Pinpoint the cell where the given text exists, returning its [x, y] midpoint coordinate. 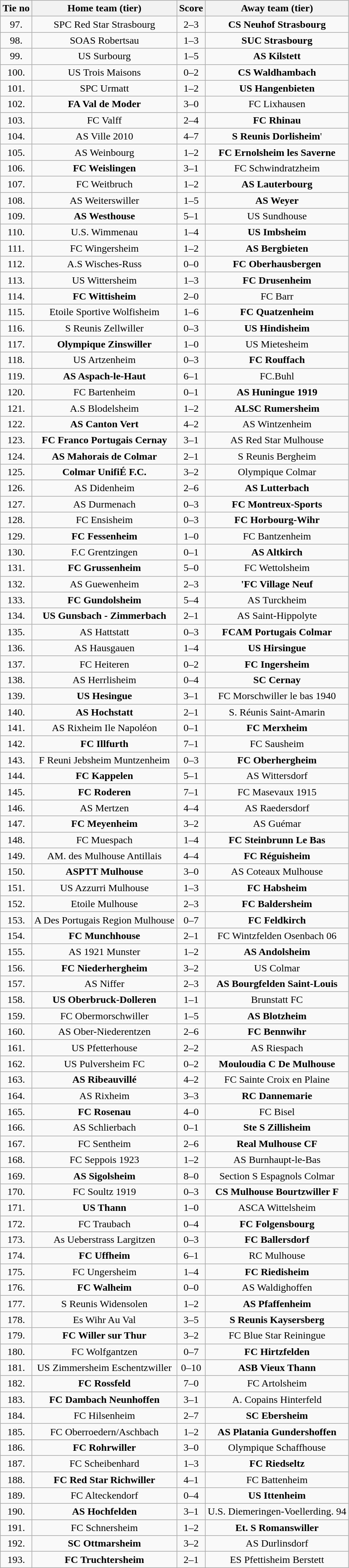
FC Blue Star Reiningue [277, 1336]
3–5 [191, 1320]
FC Illfurth [104, 744]
111. [16, 248]
US Thann [104, 1208]
FC Ballersdorf [277, 1240]
121. [16, 408]
FC Truchtersheim [104, 1560]
157. [16, 984]
161. [16, 1048]
FC Wittisheim [104, 296]
193. [16, 1560]
SC Ebersheim [277, 1415]
AS Bergbieten [277, 248]
FC Morschwiller le bas 1940 [277, 696]
160. [16, 1032]
FC Feldkirch [277, 920]
158. [16, 1000]
170. [16, 1192]
ASCA Wittelsheim [277, 1208]
FC Barr [277, 296]
Et. S Romanswiller [277, 1528]
104. [16, 136]
'FC Village Neuf [277, 584]
FC Ingersheim [277, 664]
SOAS Robertsau [104, 40]
FC Masevaux 1915 [277, 792]
AS Bourgfelden Saint-Louis [277, 984]
SUC Strasbourg [277, 40]
141. [16, 728]
AS Andolsheim [277, 952]
FC Sausheim [277, 744]
149. [16, 856]
US Imbsheim [277, 232]
FC Oberhergheim [277, 760]
US Pfetterhouse [104, 1048]
Section S Espagnols Colmar [277, 1176]
FC Hilsenheim [104, 1415]
ALSC Rumersheim [277, 408]
FC Rouffach [277, 360]
A. Copains Hinterfeld [277, 1400]
CS Waldhambach [277, 72]
132. [16, 584]
FC Alteckendorf [104, 1496]
FC Traubach [104, 1224]
2–2 [191, 1048]
124. [16, 456]
US Mietesheim [277, 344]
FC Habsheim [277, 888]
191. [16, 1528]
134. [16, 616]
Etoile Sportive Wolfisheim [104, 312]
151. [16, 888]
AS Aspach-le-Haut [104, 376]
146. [16, 808]
97. [16, 24]
8–0 [191, 1176]
FC Horbourg-Wihr [277, 520]
159. [16, 1016]
129. [16, 536]
AS Riespach [277, 1048]
FC Battenheim [277, 1479]
FC Bisel [277, 1112]
FC Bantzenheim [277, 536]
150. [16, 872]
108. [16, 200]
FC Hirtzfelden [277, 1352]
FC Ensisheim [104, 520]
FC Rosenau [104, 1112]
154. [16, 936]
100. [16, 72]
144. [16, 776]
190. [16, 1512]
US Trois Maisons [104, 72]
171. [16, 1208]
FC Obermorschwiller [104, 1016]
Tie no [16, 8]
AS Hochfelden [104, 1512]
A.S Blodelsheim [104, 408]
RC Dannemarie [277, 1096]
FC Folgensbourg [277, 1224]
Away team (tier) [277, 8]
138. [16, 680]
155. [16, 952]
FC Bennwihr [277, 1032]
US Hirsingue [277, 648]
F.C Grentzingen [104, 552]
ES Pfettisheim Berstett [277, 1560]
U.S. Wimmenau [104, 232]
183. [16, 1400]
AS Niffer [104, 984]
126. [16, 488]
SPC Red Star Strasbourg [104, 24]
FC Gundolsheim [104, 600]
107. [16, 184]
110. [16, 232]
Home team (tier) [104, 8]
FC Réguisheim [277, 856]
178. [16, 1320]
139. [16, 696]
FC Sainte Croix en Plaine [277, 1080]
119. [16, 376]
109. [16, 216]
FC Dambach Neunhoffen [104, 1400]
5–0 [191, 568]
177. [16, 1304]
164. [16, 1096]
3–3 [191, 1096]
A Des Portugais Region Mulhouse [104, 920]
FC Grussenheim [104, 568]
AS Weiterswiller [104, 200]
FC Bartenheim [104, 392]
114. [16, 296]
163. [16, 1080]
FC Muespach [104, 840]
5–4 [191, 600]
137. [16, 664]
101. [16, 88]
Colmar UnifiÉ F.C. [104, 472]
184. [16, 1415]
Olympique Zinswiller [104, 344]
FC Heiteren [104, 664]
188. [16, 1479]
US Ittenheim [277, 1496]
FC Weitbruch [104, 184]
CS Mulhouse Bourtzwiller F [277, 1192]
As Ueberstrass Largitzen [104, 1240]
FC Ungersheim [104, 1272]
7–0 [191, 1384]
1–1 [191, 1000]
FC Walheim [104, 1288]
AS Turckheim [277, 600]
117. [16, 344]
AS Weinbourg [104, 152]
2–7 [191, 1415]
US Hindisheim [277, 328]
AS Huningue 1919 [277, 392]
AS Herrlisheim [104, 680]
FC Niederhergheim [104, 968]
FC Fessenheim [104, 536]
173. [16, 1240]
FC Valff [104, 120]
179. [16, 1336]
US Hesingue [104, 696]
FC Seppois 1923 [104, 1160]
Real Mulhouse CF [277, 1144]
106. [16, 168]
Ste S Zillisheim [277, 1128]
2–0 [191, 296]
165. [16, 1112]
FC Uffheim [104, 1256]
AS Canton Vert [104, 424]
AS Raedersdorf [277, 808]
Es Wihr Au Val [104, 1320]
FC Ernolsheim les Saverne [277, 152]
FC Quatzenheim [277, 312]
103. [16, 120]
FC Kappelen [104, 776]
FC Rhinau [277, 120]
174. [16, 1256]
156. [16, 968]
SPC Urmatt [104, 88]
186. [16, 1447]
FC Scheibenhard [104, 1463]
AS Durlinsdorf [277, 1544]
FC Wingersheim [104, 248]
FC Rossfeld [104, 1384]
131. [16, 568]
S Reunis Bergheim [277, 456]
192. [16, 1544]
US Wittersheim [104, 280]
AS Didenheim [104, 488]
182. [16, 1384]
AS Altkirch [277, 552]
AS Westhouse [104, 216]
AS 1921 Munster [104, 952]
FC Weislingen [104, 168]
FC Schnersheim [104, 1528]
0–10 [191, 1368]
AS Coteaux Mulhouse [277, 872]
S Reunis Dorlisheim' [277, 136]
136. [16, 648]
AS Rixheim Ile Napoléon [104, 728]
AS Red Star Mulhouse [277, 440]
US Colmar [277, 968]
128. [16, 520]
120. [16, 392]
U.S. Diemeringen-Voellerding. 94 [277, 1512]
FC Baldersheim [277, 904]
AS Lauterbourg [277, 184]
112. [16, 264]
4–7 [191, 136]
FC Sentheim [104, 1144]
99. [16, 56]
S Reunis Kaysersberg [277, 1320]
152. [16, 904]
US Azzurri Mulhouse [104, 888]
AS Ville 2010 [104, 136]
153. [16, 920]
Score [191, 8]
US Surbourg [104, 56]
AS Saint-Hippolyte [277, 616]
122. [16, 424]
SC Ottmarsheim [104, 1544]
AS Kilstett [277, 56]
167. [16, 1144]
180. [16, 1352]
AS Guewenheim [104, 584]
FC Wintzfelden Osenbach 06 [277, 936]
FC Lixhausen [277, 104]
FC Steinbrunn Le Bas [277, 840]
181. [16, 1368]
FC Franco Portugais Cernay [104, 440]
118. [16, 360]
FC Soultz 1919 [104, 1192]
98. [16, 40]
FC Oberroedern/Aschbach [104, 1431]
169. [16, 1176]
187. [16, 1463]
4–0 [191, 1112]
FC Willer sur Thur [104, 1336]
FC Wolfgantzen [104, 1352]
AS Hausgauen [104, 648]
FC Meyenheim [104, 824]
175. [16, 1272]
US Artzenheim [104, 360]
Mouloudia C De Mulhouse [277, 1064]
105. [16, 152]
FC Rohrwiller [104, 1447]
185. [16, 1431]
RC Mulhouse [277, 1256]
S Reunis Zellwiller [104, 328]
AS Mahorais de Colmar [104, 456]
168. [16, 1160]
4–1 [191, 1479]
130. [16, 552]
AS Hattstatt [104, 632]
S. Réunis Saint-Amarin [277, 712]
115. [16, 312]
FC Oberhausbergen [277, 264]
145. [16, 792]
FC Riedseltz [277, 1463]
AS Blotzheim [277, 1016]
102. [16, 104]
FC Riedisheim [277, 1272]
AS Hochstatt [104, 712]
ASPTT Mulhouse [104, 872]
143. [16, 760]
US Oberbruck-Dolleren [104, 1000]
US Gunsbach - Zimmerbach [104, 616]
172. [16, 1224]
AS Sigolsheim [104, 1176]
125. [16, 472]
AS Durmenach [104, 504]
1–6 [191, 312]
162. [16, 1064]
FC Schwindratzheim [277, 168]
AS Wintzenheim [277, 424]
ASB Vieux Thann [277, 1368]
SC Cernay [277, 680]
127. [16, 504]
FC.Buhl [277, 376]
S Reunis Widensolen [104, 1304]
FC Roderen [104, 792]
189. [16, 1496]
FC Wettolsheim [277, 568]
AS Mertzen [104, 808]
Etoile Mulhouse [104, 904]
123. [16, 440]
AS Ober-Niederentzen [104, 1032]
176. [16, 1288]
AS Pfaffenheim [277, 1304]
FC Red Star Richwiller [104, 1479]
AS Lutterbach [277, 488]
135. [16, 632]
AS Platania Gundershoffen [277, 1431]
US Sundhouse [277, 216]
Olympique Colmar [277, 472]
US Pulversheim FC [104, 1064]
142. [16, 744]
US Zimmersheim Eschentzwiller [104, 1368]
AM. des Mulhouse Antillais [104, 856]
AS Burnhaupt-le-Bas [277, 1160]
FC Merxheim [277, 728]
116. [16, 328]
148. [16, 840]
FCAM Portugais Colmar [277, 632]
147. [16, 824]
Olympique Schaffhouse [277, 1447]
FC Artolsheim [277, 1384]
FA Val de Moder [104, 104]
FC Montreux-Sports [277, 504]
AS Ribeauvillé [104, 1080]
166. [16, 1128]
A.S Wisches-Russ [104, 264]
FC Munchhouse [104, 936]
AS Waldighoffen [277, 1288]
FC Drusenheim [277, 280]
133. [16, 600]
113. [16, 280]
AS Wittersdorf [277, 776]
140. [16, 712]
2–4 [191, 120]
US Hangenbieten [277, 88]
Brunstatt FC [277, 1000]
AS Weyer [277, 200]
AS Guémar [277, 824]
CS Neuhof Strasbourg [277, 24]
F Reuni Jebsheim Muntzenheim [104, 760]
AS Rixheim [104, 1096]
AS Schlierbach [104, 1128]
